Detect which cell encompasses the target text, then output its (x, y) center coordinate. 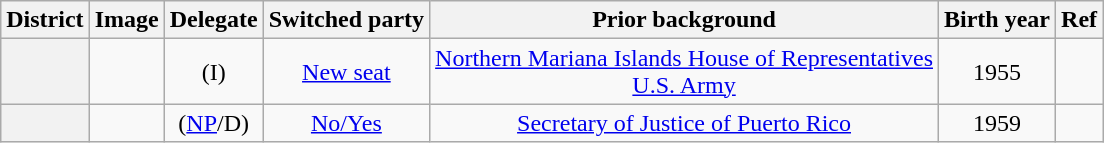
(I) (214, 72)
Ref (1080, 20)
Delegate (214, 20)
New seat (346, 72)
Switched party (346, 20)
Birth year (998, 20)
No/Yes (346, 123)
Northern Mariana Islands House of RepresentativesU.S. Army (684, 72)
Image (126, 20)
Prior background (684, 20)
1955 (998, 72)
(NP/D) (214, 123)
District (45, 20)
Secretary of Justice of Puerto Rico (684, 123)
1959 (998, 123)
